Return the (x, y) coordinate for the center point of the cell that contains the specified text.  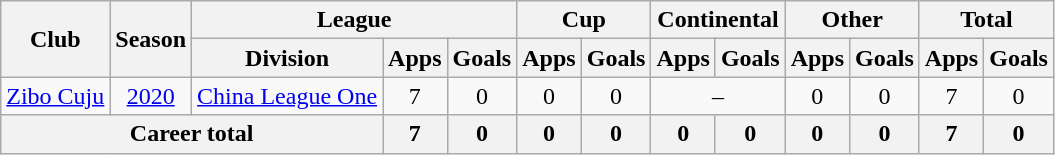
Season (151, 39)
Division (288, 58)
Career total (192, 134)
Other (852, 20)
Cup (584, 20)
– (718, 96)
Zibo Cuju (56, 96)
China League One (288, 96)
Club (56, 39)
League (354, 20)
2020 (151, 96)
Total (986, 20)
Continental (718, 20)
